Find where the given text appears and provide that cell's center as (x, y) coordinate. 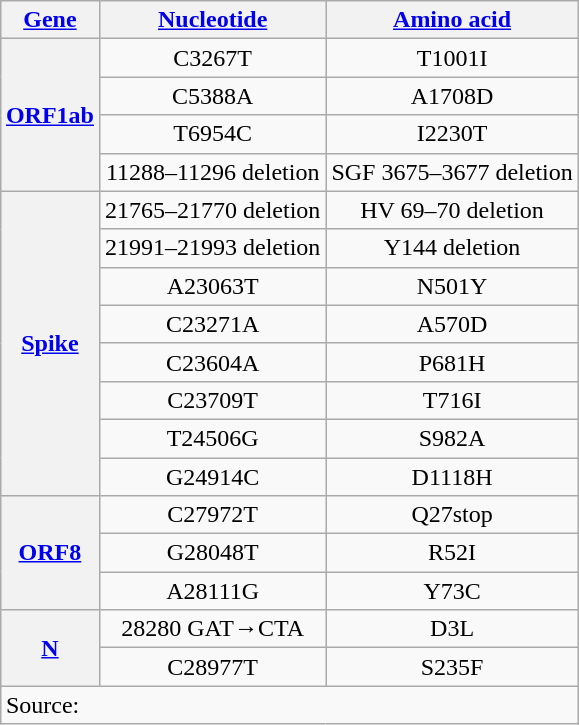
Amino acid (452, 20)
I2230T (452, 134)
ORF1ab (50, 115)
Gene (50, 20)
R52I (452, 553)
S235F (452, 667)
Source: (289, 705)
Nucleotide (212, 20)
A23063T (212, 286)
C3267T (212, 58)
21765–21770 deletion (212, 210)
C27972T (212, 515)
C28977T (212, 667)
A28111G (212, 591)
N (50, 648)
T1001I (452, 58)
C23271A (212, 324)
28280 GAT→CTA (212, 629)
S982A (452, 438)
C23604A (212, 362)
D3L (452, 629)
21991–21993 deletion (212, 248)
ORF8 (50, 553)
G28048T (212, 553)
N501Y (452, 286)
Y73C (452, 591)
A570D (452, 324)
D1118H (452, 477)
SGF 3675–3677 deletion (452, 172)
C23709T (212, 400)
G24914C (212, 477)
11288–11296 deletion (212, 172)
P681H (452, 362)
T6954C (212, 134)
T716I (452, 400)
Q27stop (452, 515)
C5388A (212, 96)
Y144 deletion (452, 248)
HV 69–70 deletion (452, 210)
A1708D (452, 96)
Spike (50, 343)
T24506G (212, 438)
